Scan for the cell matching the given text and deliver its [x, y] coordinate at center. 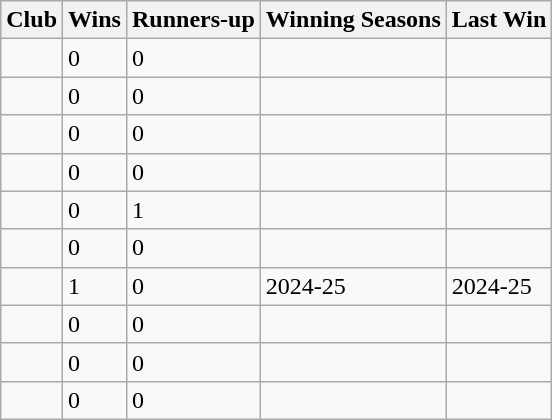
Club [32, 20]
Winning Seasons [353, 20]
Last Win [499, 20]
Runners-up [193, 20]
Wins [95, 20]
